Capture the cell that displays the provided text and extract its [x, y] central coordinate. 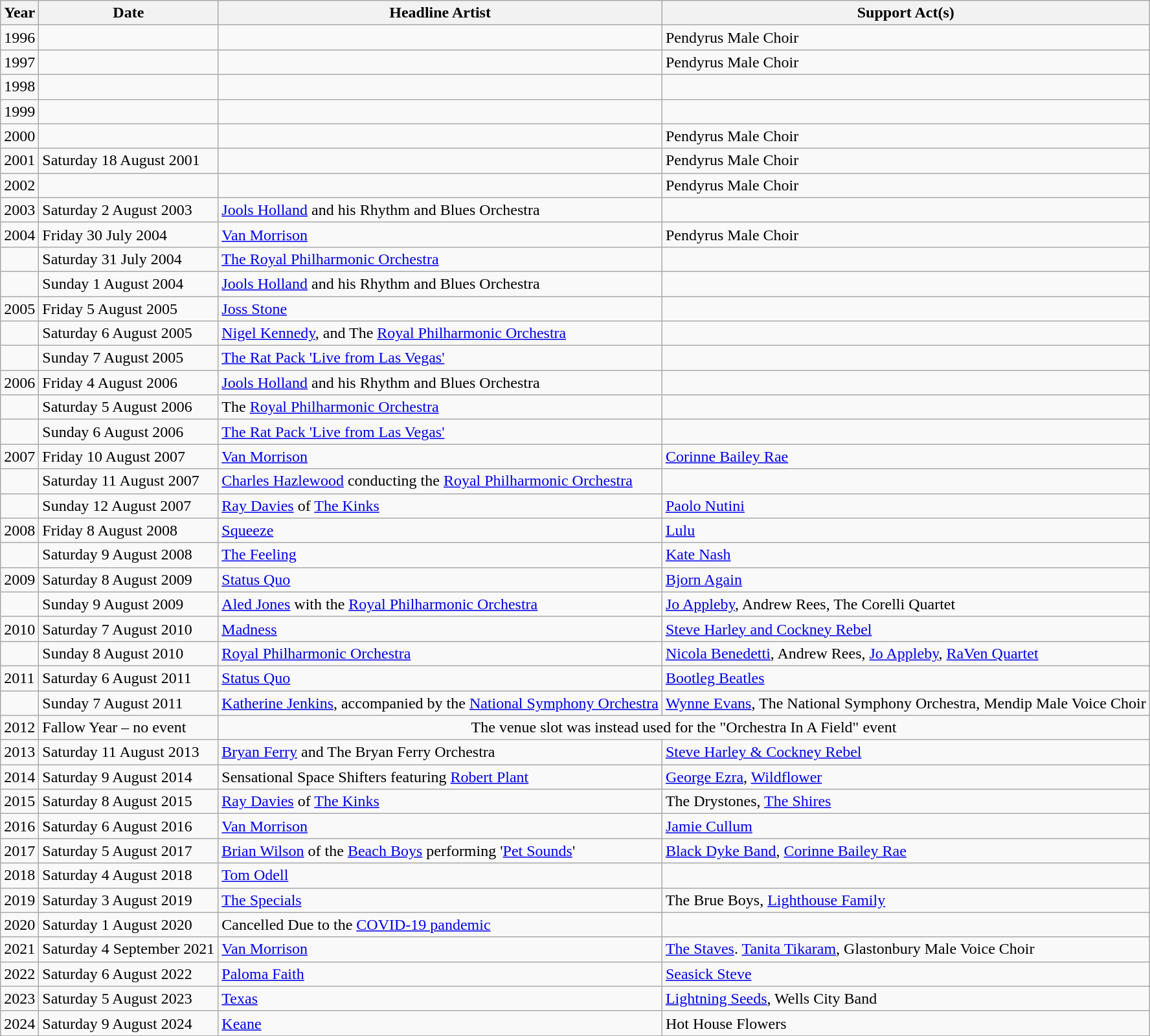
The Feeling [440, 555]
The Drystones, The Shires [905, 802]
Saturday 2 August 2003 [128, 210]
2023 [19, 998]
Nicola Benedetti, Andrew Rees, Jo Appleby, RaVen Quartet [905, 653]
Lightning Seeds, Wells City Band [905, 998]
Nigel Kennedy, and The Royal Philharmonic Orchestra [440, 333]
2002 [19, 185]
Royal Philharmonic Orchestra [440, 653]
Saturday 3 August 2019 [128, 900]
Friday 4 August 2006 [128, 383]
1996 [19, 38]
Cancelled Due to the COVID-19 pandemic [440, 925]
2016 [19, 826]
2007 [19, 456]
Saturday 8 August 2009 [128, 580]
1997 [19, 62]
2015 [19, 802]
Sunday 7 August 2005 [128, 358]
Support Act(s) [905, 13]
2004 [19, 234]
Squeeze [440, 530]
Sunday 8 August 2010 [128, 653]
2021 [19, 949]
Jo Appleby, Andrew Rees, The Corelli Quartet [905, 604]
Steve Harley and Cockney Rebel [905, 629]
Saturday 11 August 2007 [128, 481]
Black Dyke Band, Corinne Bailey Rae [905, 851]
Paolo Nutini [905, 506]
The Brue Boys, Lighthouse Family [905, 900]
1998 [19, 87]
Saturday 6 August 2016 [128, 826]
2008 [19, 530]
The venue slot was instead used for the "Orchestra In A Field" event [684, 728]
Sunday 7 August 2011 [128, 703]
Katherine Jenkins, accompanied by the National Symphony Orchestra [440, 703]
Saturday 8 August 2015 [128, 802]
Saturday 6 August 2005 [128, 333]
Headline Artist [440, 13]
Date [128, 13]
The Staves. Tanita Tikaram, Glastonbury Male Voice Choir [905, 949]
Saturday 31 July 2004 [128, 259]
Texas [440, 998]
Saturday 5 August 2006 [128, 407]
Corinne Bailey Rae [905, 456]
2005 [19, 309]
Madness [440, 629]
2009 [19, 580]
Lulu [905, 530]
Friday 8 August 2008 [128, 530]
2020 [19, 925]
Kate Nash [905, 555]
Bryan Ferry and The Bryan Ferry Orchestra [440, 752]
Friday 5 August 2005 [128, 309]
Aled Jones with the Royal Philharmonic Orchestra [440, 604]
Seasick Steve [905, 974]
2024 [19, 1023]
Friday 30 July 2004 [128, 234]
2022 [19, 974]
2001 [19, 161]
Saturday 9 August 2014 [128, 777]
Sunday 6 August 2006 [128, 432]
1999 [19, 111]
Saturday 6 August 2022 [128, 974]
2010 [19, 629]
2000 [19, 136]
Fallow Year – no event [128, 728]
Jamie Cullum [905, 826]
Hot House Flowers [905, 1023]
Sunday 1 August 2004 [128, 284]
Saturday 5 August 2017 [128, 851]
Bootleg Beatles [905, 678]
2012 [19, 728]
Saturday 11 August 2013 [128, 752]
Year [19, 13]
The Specials [440, 900]
2019 [19, 900]
Saturday 4 September 2021 [128, 949]
Charles Hazlewood conducting the Royal Philharmonic Orchestra [440, 481]
2018 [19, 875]
Saturday 1 August 2020 [128, 925]
Saturday 7 August 2010 [128, 629]
Saturday 9 August 2024 [128, 1023]
Saturday 4 August 2018 [128, 875]
Tom Odell [440, 875]
Bjorn Again [905, 580]
Sunday 12 August 2007 [128, 506]
2003 [19, 210]
George Ezra, Wildflower [905, 777]
Steve Harley & Cockney Rebel [905, 752]
2006 [19, 383]
Joss Stone [440, 309]
2014 [19, 777]
Wynne Evans, The National Symphony Orchestra, Mendip Male Voice Choir [905, 703]
Saturday 18 August 2001 [128, 161]
Saturday 6 August 2011 [128, 678]
Friday 10 August 2007 [128, 456]
Saturday 5 August 2023 [128, 998]
2013 [19, 752]
Sunday 9 August 2009 [128, 604]
Saturday 9 August 2008 [128, 555]
2011 [19, 678]
Sensational Space Shifters featuring Robert Plant [440, 777]
Paloma Faith [440, 974]
2017 [19, 851]
Keane [440, 1023]
Brian Wilson of the Beach Boys performing 'Pet Sounds' [440, 851]
